Extract the [X, Y] coordinate from the center of the cell holding the provided text.  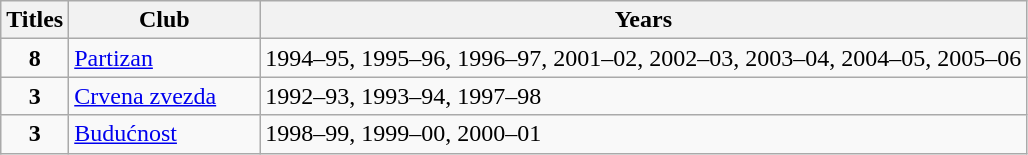
Club [164, 20]
8 [35, 58]
Years [644, 20]
1992–93, 1993–94, 1997–98 [644, 96]
Crvena zvezda [164, 96]
1998–99, 1999–00, 2000–01 [644, 134]
Budućnost [164, 134]
1994–95, 1995–96, 1996–97, 2001–02, 2002–03, 2003–04, 2004–05, 2005–06 [644, 58]
Titles [35, 20]
Partizan [164, 58]
